For the text-containing cell, return its midpoint in [X, Y] coordinate format. 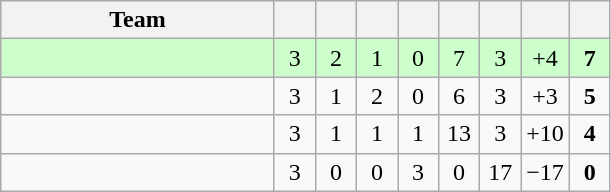
6 [460, 96]
−17 [546, 172]
+3 [546, 96]
4 [590, 134]
+10 [546, 134]
17 [500, 172]
+4 [546, 58]
5 [590, 96]
13 [460, 134]
Team [138, 20]
